Output the (x, y) coordinate of the center of the cell containing the given text.  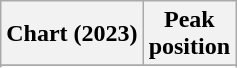
Peakposition (189, 34)
Chart (2023) (72, 34)
